Return (x, y) of the center of cell containing provided text 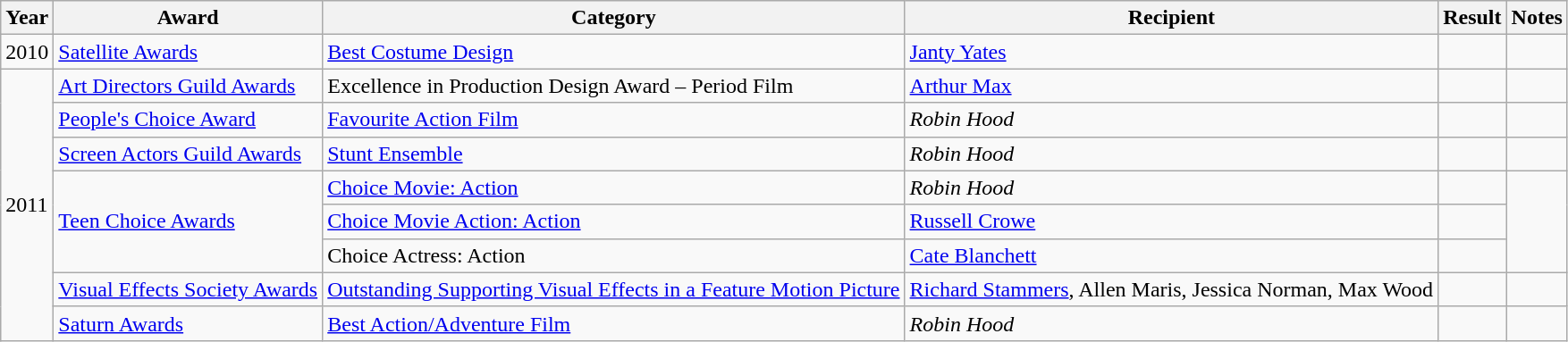
Award (188, 18)
Arthur Max (1171, 86)
Satellite Awards (188, 52)
Saturn Awards (188, 323)
Richard Stammers, Allen Maris, Jessica Norman, Max Wood (1171, 289)
Choice Movie Action: Action (613, 221)
Result (1472, 18)
Excellence in Production Design Award – Period Film (613, 86)
Category (613, 18)
Cate Blanchett (1171, 255)
Recipient (1171, 18)
Notes (1537, 18)
2010 (27, 52)
Best Action/Adventure Film (613, 323)
Favourite Action Film (613, 120)
Janty Yates (1171, 52)
Year (27, 18)
Art Directors Guild Awards (188, 86)
Best Costume Design (613, 52)
Russell Crowe (1171, 221)
Outstanding Supporting Visual Effects in a Feature Motion Picture (613, 289)
Choice Movie: Action (613, 188)
Stunt Ensemble (613, 154)
People's Choice Award (188, 120)
Visual Effects Society Awards (188, 289)
2011 (27, 204)
Choice Actress: Action (613, 255)
Screen Actors Guild Awards (188, 154)
Teen Choice Awards (188, 221)
